Provide the (X, Y) coordinate of the cell's center where the given text is located.  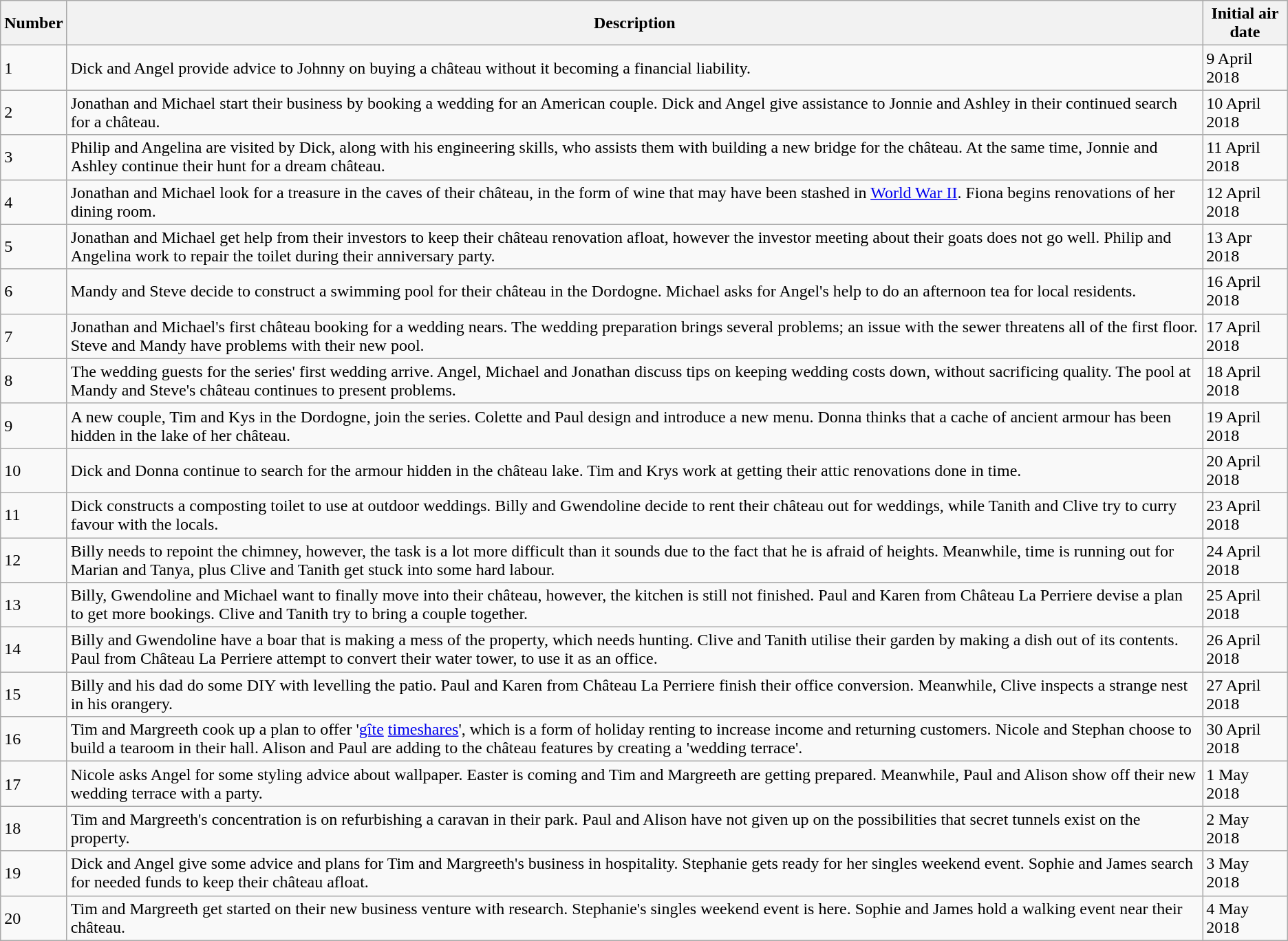
9 April 2018 (1245, 67)
1 May 2018 (1245, 784)
3 May 2018 (1245, 874)
6 (34, 292)
18 (34, 828)
13 (34, 605)
8 (34, 381)
20 April 2018 (1245, 470)
17 April 2018 (1245, 336)
10 April 2018 (1245, 113)
23 April 2018 (1245, 515)
7 (34, 336)
13 Apr 2018 (1245, 246)
11 April 2018 (1245, 157)
25 April 2018 (1245, 605)
15 (34, 695)
5 (34, 246)
4 May 2018 (1245, 918)
2 (34, 113)
3 (34, 157)
Initial air date (1245, 23)
17 (34, 784)
4 (34, 202)
16 April 2018 (1245, 292)
19 (34, 874)
Dick and Donna continue to search for the armour hidden in the château lake. Tim and Krys work at getting their attic renovations done in time. (634, 470)
26 April 2018 (1245, 649)
10 (34, 470)
11 (34, 515)
19 April 2018 (1245, 425)
18 April 2018 (1245, 381)
16 (34, 739)
20 (34, 918)
Description (634, 23)
1 (34, 67)
12 April 2018 (1245, 202)
12 (34, 560)
30 April 2018 (1245, 739)
27 April 2018 (1245, 695)
2 May 2018 (1245, 828)
14 (34, 649)
Dick and Angel provide advice to Johnny on buying a château without it becoming a financial liability. (634, 67)
9 (34, 425)
Number (34, 23)
24 April 2018 (1245, 560)
